Find where the given text appears and provide that cell's center as (X, Y) coordinate. 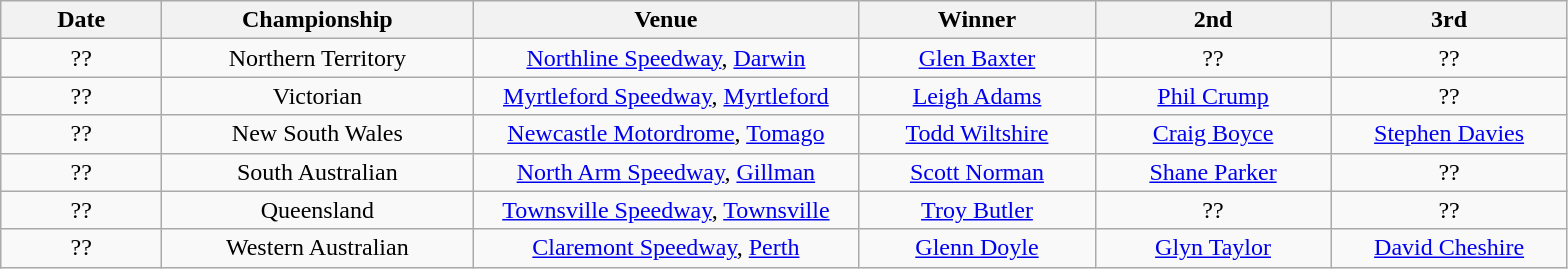
Leigh Adams (977, 96)
Winner (977, 20)
3rd (1449, 20)
Townsville Speedway, Townsville (666, 210)
Shane Parker (1213, 172)
Phil Crump (1213, 96)
North Arm Speedway, Gillman (666, 172)
Western Australian (318, 248)
Glyn Taylor (1213, 248)
South Australian (318, 172)
2nd (1213, 20)
Claremont Speedway, Perth (666, 248)
Date (82, 20)
Northline Speedway, Darwin (666, 58)
Northern Territory (318, 58)
Newcastle Motordrome, Tomago (666, 134)
Myrtleford Speedway, Myrtleford (666, 96)
Venue (666, 20)
Scott Norman (977, 172)
Troy Butler (977, 210)
Queensland (318, 210)
Stephen Davies (1449, 134)
Glenn Doyle (977, 248)
Glen Baxter (977, 58)
Championship (318, 20)
David Cheshire (1449, 248)
New South Wales (318, 134)
Victorian (318, 96)
Craig Boyce (1213, 134)
Todd Wiltshire (977, 134)
